Pinpoint the cell where the given text exists, returning its [X, Y] midpoint coordinate. 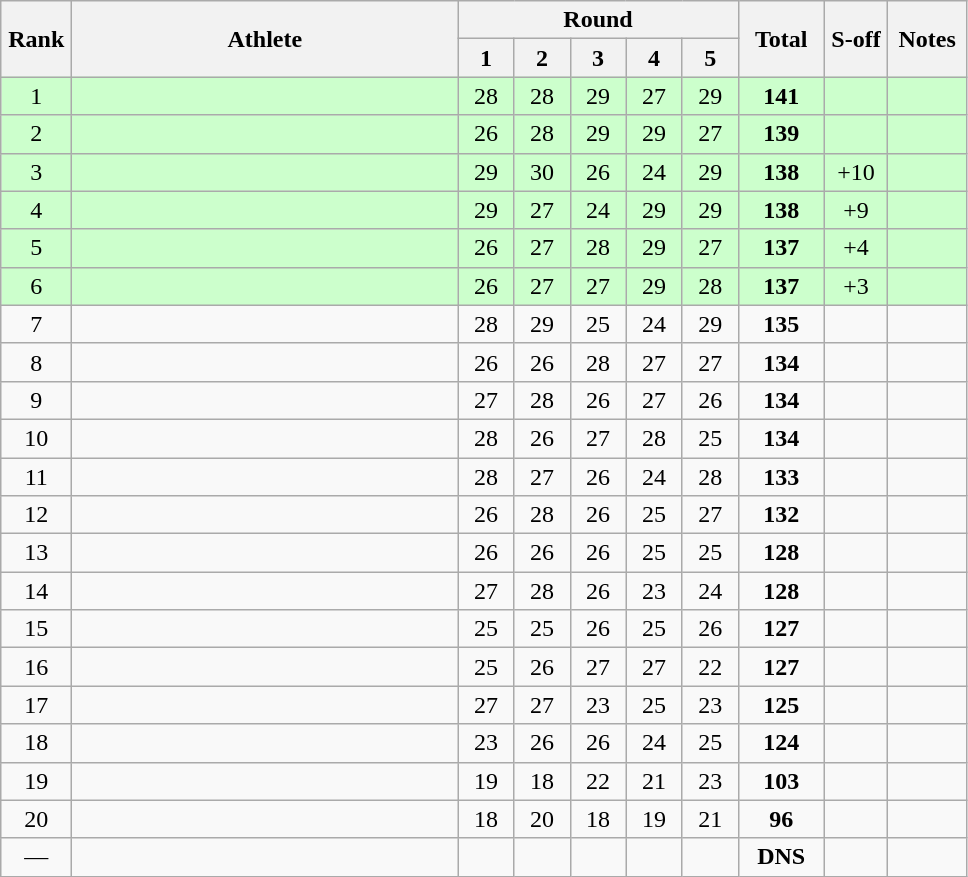
12 [36, 515]
Rank [36, 39]
Notes [928, 39]
133 [781, 477]
135 [781, 324]
+10 [856, 172]
132 [781, 515]
14 [36, 591]
7 [36, 324]
139 [781, 134]
+3 [856, 286]
13 [36, 553]
124 [781, 743]
+4 [856, 248]
— [36, 857]
96 [781, 819]
9 [36, 400]
Total [781, 39]
16 [36, 667]
S-off [856, 39]
DNS [781, 857]
+9 [856, 210]
Round [598, 20]
30 [542, 172]
17 [36, 705]
125 [781, 705]
6 [36, 286]
Athlete [265, 39]
15 [36, 629]
8 [36, 362]
141 [781, 96]
11 [36, 477]
103 [781, 781]
10 [36, 438]
